Provide the [X, Y] coordinate of the cell's center where the given text is located.  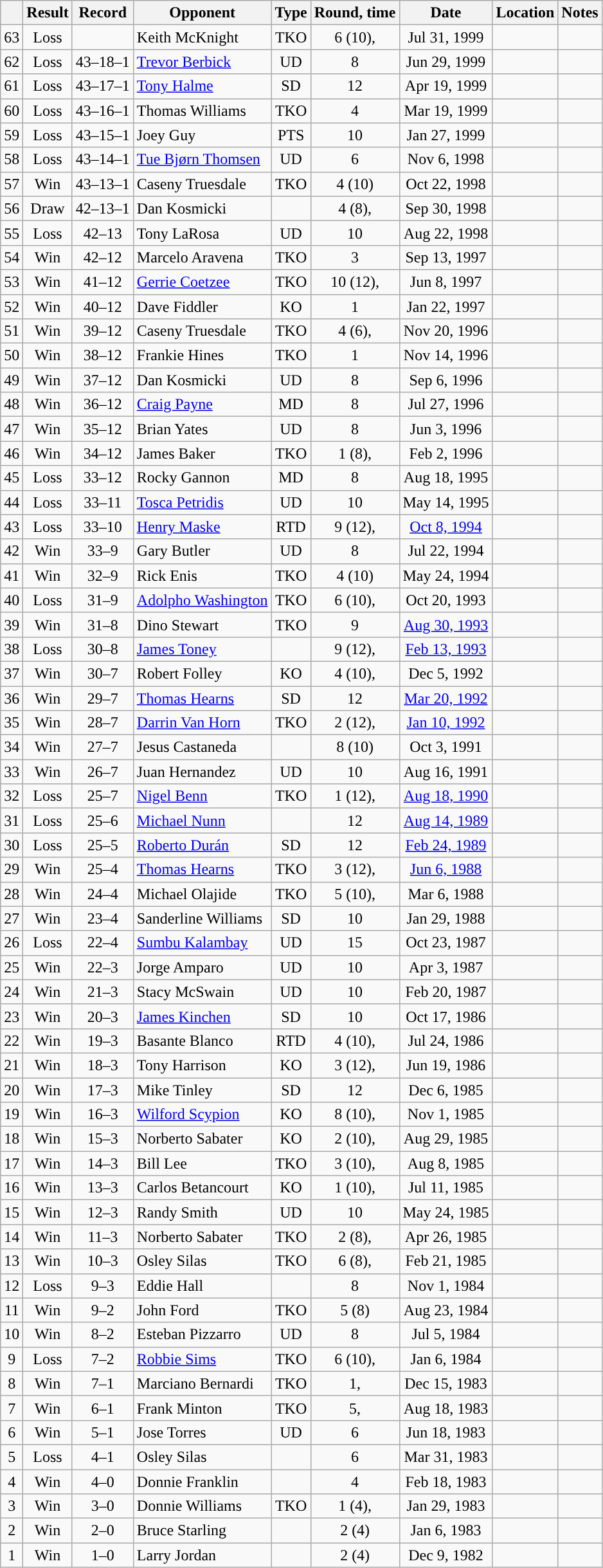
20–3 [103, 1016]
Henry Maske [202, 527]
50 [12, 356]
Mike Tinley [202, 1090]
2 (8), [355, 1237]
31–8 [103, 624]
May 24, 1994 [446, 576]
52 [12, 307]
25–7 [103, 796]
25–4 [103, 870]
5, [355, 1408]
25–6 [103, 821]
54 [12, 257]
17 [12, 1163]
10–3 [103, 1261]
Apr 19, 1999 [446, 86]
63 [12, 37]
33–12 [103, 478]
Donnie Williams [202, 1506]
2 (12), [355, 723]
46 [12, 453]
Frankie Hines [202, 356]
29–7 [103, 698]
25 [12, 967]
4–0 [103, 1481]
18–3 [103, 1065]
Carlos Betancourt [202, 1188]
Michael Nunn [202, 821]
Oct 8, 1994 [446, 527]
43 [12, 527]
Larry Jordan [202, 1555]
59 [12, 135]
5 (8) [355, 1310]
Jun 8, 1997 [446, 282]
Nov 6, 1998 [446, 160]
31–9 [103, 600]
37–12 [103, 380]
Nov 14, 1996 [446, 356]
Feb 21, 1985 [446, 1261]
Aug 14, 1989 [446, 821]
38–12 [103, 356]
Jan 22, 1997 [446, 307]
2 (10), [355, 1139]
Jan 29, 1983 [446, 1506]
Jul 24, 1986 [446, 1041]
29 [12, 870]
Rick Enis [202, 576]
Tony Halme [202, 86]
58 [12, 160]
3 (10), [355, 1163]
May 24, 1985 [446, 1212]
33–11 [103, 502]
Mar 20, 1992 [446, 698]
41–12 [103, 282]
Marciano Bernardi [202, 1383]
18 [12, 1139]
Nov 1, 1985 [446, 1115]
Tosca Petridis [202, 502]
13–3 [103, 1188]
42–12 [103, 257]
Dec 9, 1982 [446, 1555]
Feb 18, 1983 [446, 1481]
48 [12, 405]
30 [12, 845]
4 (6), [355, 331]
56 [12, 208]
6–1 [103, 1408]
Bruce Starling [202, 1531]
22–4 [103, 943]
17–3 [103, 1090]
19–3 [103, 1041]
Sumbu Kalambay [202, 943]
36–12 [103, 405]
55 [12, 233]
41 [12, 576]
Craig Payne [202, 405]
43–13–1 [103, 184]
39–12 [103, 331]
Sanderline Williams [202, 918]
Adolpho Washington [202, 600]
8 (10) [355, 747]
Jan 6, 1984 [446, 1359]
22–3 [103, 967]
Wilford Scypion [202, 1115]
Jul 27, 1996 [446, 405]
21–3 [103, 992]
Oct 23, 1987 [446, 943]
9–2 [103, 1310]
1 (8), [355, 453]
1 (12), [355, 796]
33 [12, 772]
Marcelo Aravena [202, 257]
Gerrie Coetzee [202, 282]
Dec 6, 1985 [446, 1090]
33–9 [103, 551]
Oct 20, 1993 [446, 600]
34 [12, 747]
Oct 17, 1986 [446, 1016]
32–9 [103, 576]
43–14–1 [103, 160]
Jan 27, 1999 [446, 135]
16–3 [103, 1115]
39 [12, 624]
Round, time [355, 13]
Donnie Franklin [202, 1481]
PTS [291, 135]
James Toney [202, 649]
25–5 [103, 845]
Dec 5, 1992 [446, 673]
Michael Olajide [202, 894]
Tue Bjørn Thomsen [202, 160]
53 [12, 282]
4 (8), [355, 208]
Apr 3, 1987 [446, 967]
30–7 [103, 673]
Jul 5, 1984 [446, 1335]
Sep 6, 1996 [446, 380]
5 (10), [355, 894]
Dec 15, 1983 [446, 1383]
57 [12, 184]
Basante Blanco [202, 1041]
Jun 6, 1988 [446, 870]
Brian Yates [202, 429]
10 (12), [355, 282]
4–1 [103, 1457]
8 (10), [355, 1115]
34–12 [103, 453]
Jan 10, 1992 [446, 723]
Eddie Hall [202, 1286]
2–0 [103, 1531]
Jul 22, 1994 [446, 551]
Nov 20, 1996 [446, 331]
61 [12, 86]
42 [12, 551]
24 [12, 992]
5–1 [103, 1432]
Aug 18, 1983 [446, 1408]
45 [12, 478]
42–13 [103, 233]
8–2 [103, 1335]
38 [12, 649]
7 [12, 1408]
14–3 [103, 1163]
Jul 11, 1985 [446, 1188]
9–3 [103, 1286]
Jul 31, 1999 [446, 37]
Darrin Van Horn [202, 723]
Rocky Gannon [202, 478]
42–13–1 [103, 208]
40–12 [103, 307]
22 [12, 1041]
27–7 [103, 747]
Jun 18, 1983 [446, 1432]
Jun 19, 1986 [446, 1065]
3–0 [103, 1506]
Jorge Amparo [202, 967]
Frank Minton [202, 1408]
33–10 [103, 527]
20 [12, 1090]
Sep 13, 1997 [446, 257]
13 [12, 1261]
37 [12, 673]
27 [12, 918]
Tony LaRosa [202, 233]
Roberto Durán [202, 845]
36 [12, 698]
28–7 [103, 723]
Apr 26, 1985 [446, 1237]
Sep 30, 1998 [446, 208]
Notes [580, 13]
Thomas Williams [202, 111]
Keith McKnight [202, 37]
35–12 [103, 429]
Aug 22, 1998 [446, 233]
7–1 [103, 1383]
Aug 23, 1984 [446, 1310]
John Ford [202, 1310]
21 [12, 1065]
Draw [48, 208]
51 [12, 331]
Aug 29, 1985 [446, 1139]
Date [446, 13]
15–3 [103, 1139]
Location [525, 13]
Jesus Castaneda [202, 747]
Aug 30, 1993 [446, 624]
12–3 [103, 1212]
14 [12, 1237]
26 [12, 943]
26–7 [103, 772]
Jan 6, 1983 [446, 1531]
Gary Butler [202, 551]
Type [291, 13]
Mar 6, 1988 [446, 894]
Aug 18, 1995 [446, 478]
60 [12, 111]
Jun 3, 1996 [446, 429]
May 14, 1995 [446, 502]
Oct 3, 1991 [446, 747]
19 [12, 1115]
Feb 20, 1987 [446, 992]
Robert Folley [202, 673]
28 [12, 894]
24–4 [103, 894]
Opponent [202, 13]
7–2 [103, 1359]
31 [12, 821]
Dave Fiddler [202, 307]
Jose Torres [202, 1432]
Randy Smith [202, 1212]
47 [12, 429]
Bill Lee [202, 1163]
23–4 [103, 918]
Feb 13, 1993 [446, 649]
Jan 29, 1988 [446, 918]
5 [12, 1457]
43–17–1 [103, 86]
Esteban Pizzarro [202, 1335]
1, [355, 1383]
Stacy McSwain [202, 992]
Tony Harrison [202, 1065]
Mar 31, 1983 [446, 1457]
Nov 1, 1984 [446, 1286]
Record [103, 13]
2 [12, 1531]
Aug 16, 1991 [446, 772]
1 (10), [355, 1188]
43–16–1 [103, 111]
Feb 2, 1996 [446, 453]
6 (8), [355, 1261]
Mar 19, 1999 [446, 111]
23 [12, 1016]
Result [48, 13]
1–0 [103, 1555]
16 [12, 1188]
43–18–1 [103, 62]
Trevor Berbick [202, 62]
Aug 8, 1985 [446, 1163]
Nigel Benn [202, 796]
Dino Stewart [202, 624]
Aug 18, 1990 [446, 796]
James Baker [202, 453]
35 [12, 723]
49 [12, 380]
44 [12, 502]
40 [12, 600]
Feb 24, 1989 [446, 845]
Juan Hernandez [202, 772]
1 (4), [355, 1506]
30–8 [103, 649]
43–15–1 [103, 135]
Jun 29, 1999 [446, 62]
11 [12, 1310]
11–3 [103, 1237]
62 [12, 62]
Robbie Sims [202, 1359]
James Kinchen [202, 1016]
32 [12, 796]
Joey Guy [202, 135]
Oct 22, 1998 [446, 184]
